Pinpoint the cell where the given text exists, returning its (x, y) midpoint coordinate. 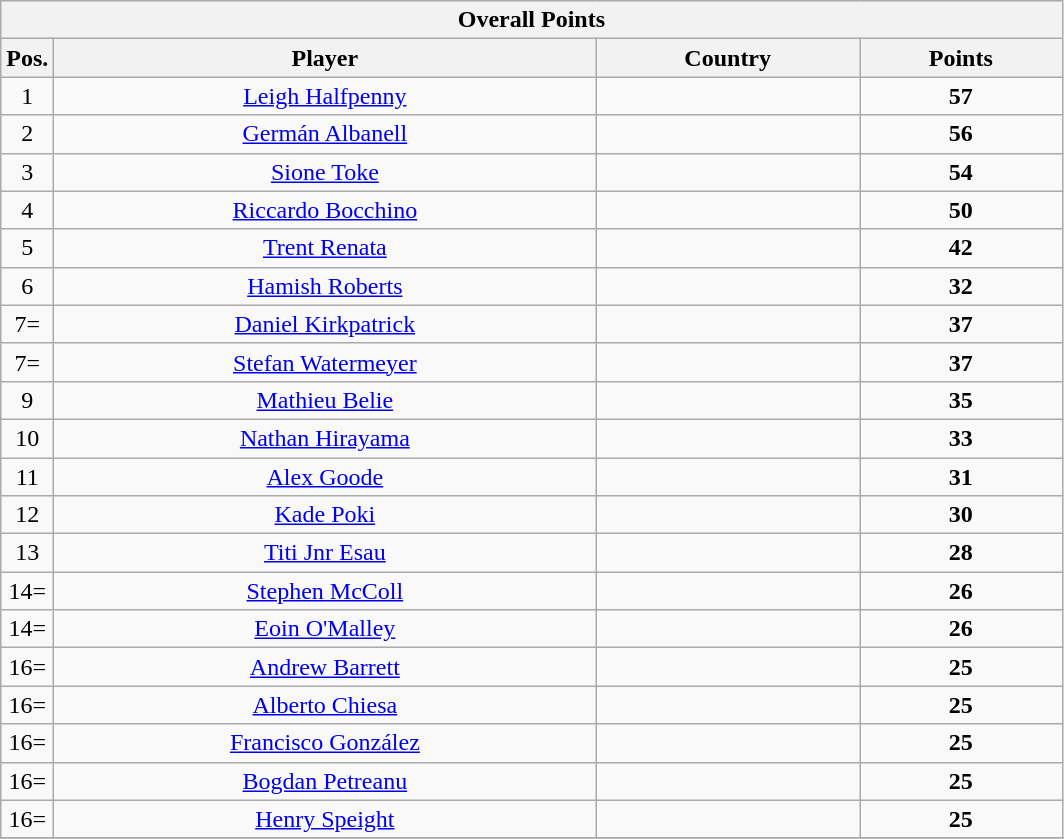
1 (28, 96)
Stefan Watermeyer (325, 362)
Points (961, 58)
Alex Goode (325, 477)
Titi Jnr Esau (325, 553)
Overall Points (532, 20)
33 (961, 438)
50 (961, 210)
Stephen McColl (325, 591)
Alberto Chiesa (325, 705)
Henry Speight (325, 819)
35 (961, 400)
3 (28, 172)
Trent Renata (325, 248)
31 (961, 477)
Nathan Hirayama (325, 438)
57 (961, 96)
Eoin O'Malley (325, 629)
28 (961, 553)
10 (28, 438)
Hamish Roberts (325, 286)
Mathieu Belie (325, 400)
42 (961, 248)
Player (325, 58)
11 (28, 477)
Germán Albanell (325, 134)
Andrew Barrett (325, 667)
Francisco González (325, 743)
56 (961, 134)
Bogdan Petreanu (325, 781)
12 (28, 515)
Pos. (28, 58)
5 (28, 248)
54 (961, 172)
Country (728, 58)
Leigh Halfpenny (325, 96)
32 (961, 286)
4 (28, 210)
6 (28, 286)
13 (28, 553)
Riccardo Bocchino (325, 210)
30 (961, 515)
Daniel Kirkpatrick (325, 324)
2 (28, 134)
Kade Poki (325, 515)
Sione Toke (325, 172)
9 (28, 400)
